Provide the [X, Y] coordinate of the cell's center where the given text is located.  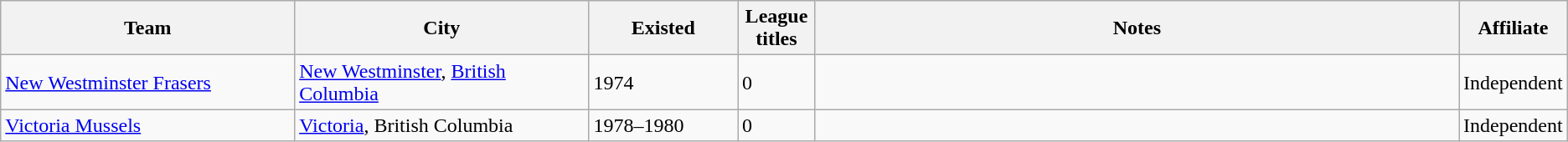
Victoria Mussels [147, 125]
Notes [1137, 28]
New Westminster, British Columbia [442, 82]
1974 [663, 82]
Victoria, British Columbia [442, 125]
Existed [663, 28]
New Westminster Frasers [147, 82]
League titles [777, 28]
1978–1980 [663, 125]
Team [147, 28]
City [442, 28]
Affiliate [1514, 28]
